Output the (X, Y) coordinate of the center of the cell containing the given text.  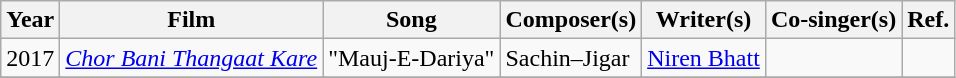
Composer(s) (571, 20)
Song (412, 20)
2017 (30, 58)
Film (192, 20)
Year (30, 20)
Chor Bani Thangaat Kare (192, 58)
Writer(s) (704, 20)
Co-singer(s) (833, 20)
"Mauj-E-Dariya" (412, 58)
Sachin–Jigar (571, 58)
Ref. (928, 20)
Niren Bhatt (704, 58)
